Pinpoint the cell where the given text exists, returning its (X, Y) midpoint coordinate. 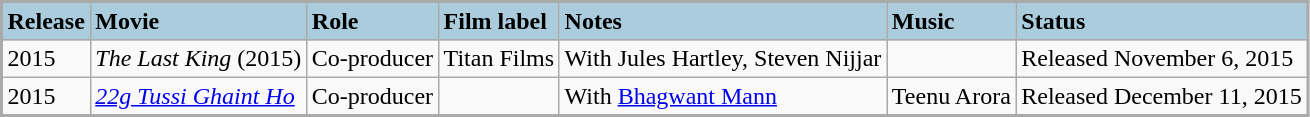
With Bhagwant Mann (722, 96)
Released December 11, 2015 (1162, 96)
Music (952, 21)
Teenu Arora (952, 96)
Titan Films (498, 59)
With Jules Hartley, Steven Nijjar (722, 59)
22g Tussi Ghaint Ho (198, 96)
Notes (722, 21)
Status (1162, 21)
Release (46, 21)
Movie (198, 21)
The Last King (2015) (198, 59)
Film label (498, 21)
Released November 6, 2015 (1162, 59)
Role (373, 21)
